From the cell containing the given text, extract its center point as [X, Y] coordinate. 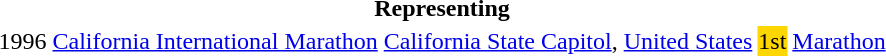
1st [772, 41]
California State Capitol, United States [568, 41]
California International Marathon [215, 41]
